Output the (x, y) coordinate of the center of the cell containing the given text.  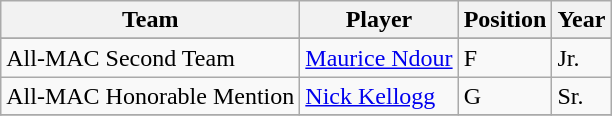
F (505, 58)
All-MAC Honorable Mention (150, 96)
Player (379, 20)
Sr. (582, 96)
Position (505, 20)
Nick Kellogg (379, 96)
Team (150, 20)
All-MAC Second Team (150, 58)
Jr. (582, 58)
Year (582, 20)
Maurice Ndour (379, 58)
G (505, 96)
